Pinpoint the cell where the given text exists, returning its [X, Y] midpoint coordinate. 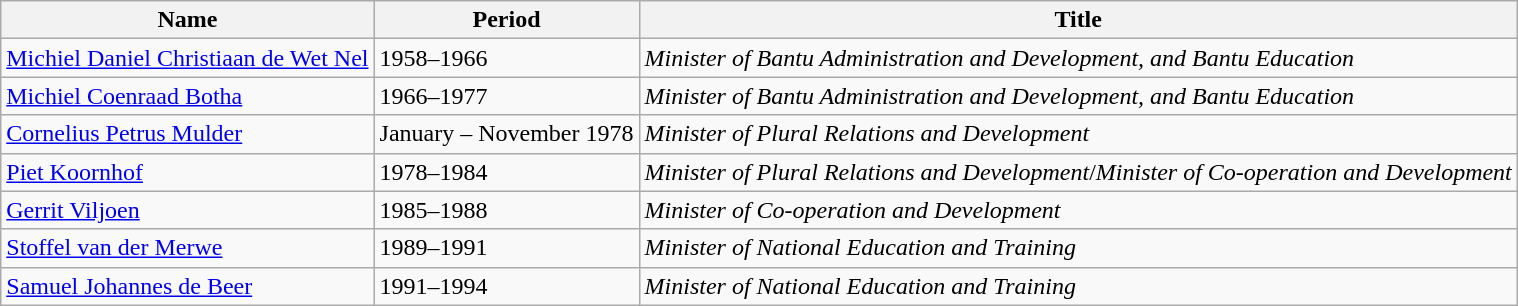
Michiel Coenraad Botha [188, 96]
Samuel Johannes de Beer [188, 286]
1958–1966 [506, 58]
January – November 1978 [506, 134]
Minister of Plural Relations and Development [1078, 134]
Piet Koornhof [188, 172]
1991–1994 [506, 286]
Minister of Plural Relations and Development/Minister of Co-operation and Development [1078, 172]
Period [506, 20]
Minister of Co-operation and Development [1078, 210]
1985–1988 [506, 210]
1989–1991 [506, 248]
1978–1984 [506, 172]
Cornelius Petrus Mulder [188, 134]
Title [1078, 20]
Gerrit Viljoen [188, 210]
1966–1977 [506, 96]
Stoffel van der Merwe [188, 248]
Michiel Daniel Christiaan de Wet Nel [188, 58]
Name [188, 20]
